Determine the (x, y) coordinate at the center of the cell enclosing the given text.  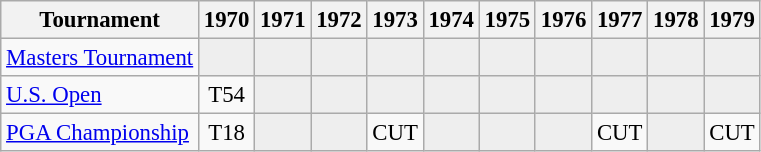
1975 (507, 20)
1976 (563, 20)
Masters Tournament (100, 58)
Tournament (100, 20)
1977 (620, 20)
T54 (227, 95)
1979 (732, 20)
1971 (283, 20)
1978 (676, 20)
1972 (339, 20)
1974 (451, 20)
T18 (227, 133)
1970 (227, 20)
PGA Championship (100, 133)
U.S. Open (100, 95)
1973 (395, 20)
